Find where the given text appears and provide that cell's center as [x, y] coordinate. 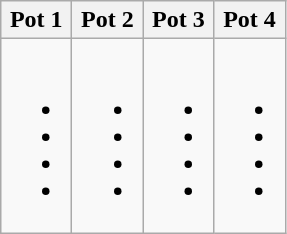
Pot 2 [108, 20]
Pot 4 [250, 20]
Pot 3 [178, 20]
Pot 1 [36, 20]
